Pinpoint the cell where the given text exists, returning its (X, Y) midpoint coordinate. 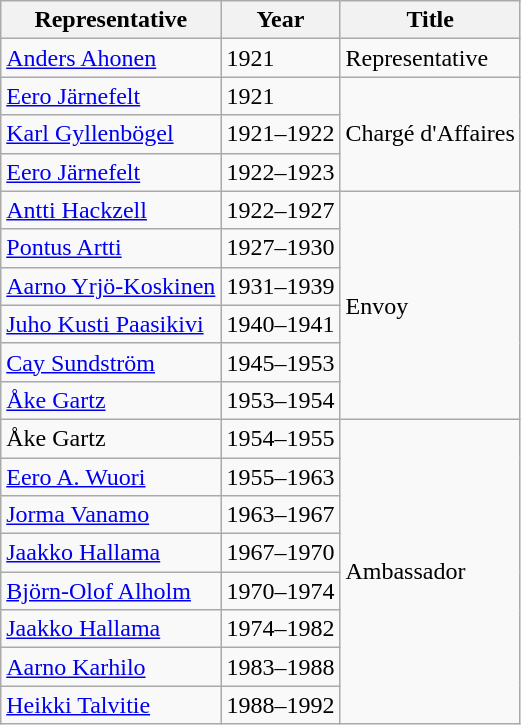
1931–1939 (280, 286)
1970–1974 (280, 591)
1927–1930 (280, 248)
Ambassador (430, 571)
1967–1970 (280, 553)
Anders Ahonen (111, 58)
Karl Gyllenbögel (111, 134)
Chargé d'Affaires (430, 134)
1983–1988 (280, 667)
Pontus Artti (111, 248)
1988–1992 (280, 705)
Aarno Karhilo (111, 667)
1922–1927 (280, 210)
Eero A. Wuori (111, 477)
Envoy (430, 305)
Year (280, 20)
1940–1941 (280, 324)
Björn-Olof Alholm (111, 591)
Jorma Vanamo (111, 515)
Title (430, 20)
1963–1967 (280, 515)
Antti Hackzell (111, 210)
Juho Kusti Paasikivi (111, 324)
1954–1955 (280, 438)
Aarno Yrjö-Koskinen (111, 286)
1974–1982 (280, 629)
1945–1953 (280, 362)
1922–1923 (280, 172)
Heikki Talvitie (111, 705)
1955–1963 (280, 477)
1953–1954 (280, 400)
1921–1922 (280, 134)
Cay Sundström (111, 362)
